Detect which cell encompasses the target text, then output its [X, Y] center coordinate. 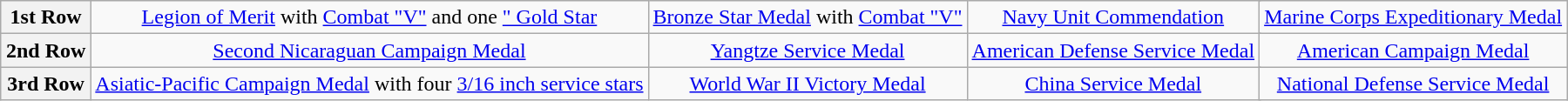
Bronze Star Medal with Combat "V" [808, 17]
1st Row [45, 17]
National Defense Service Medal [1413, 84]
Second Nicaraguan Campaign Medal [369, 50]
3rd Row [45, 84]
Legion of Merit with Combat "V" and one " Gold Star [369, 17]
World War II Victory Medal [808, 84]
Navy Unit Commendation [1113, 17]
Asiatic-Pacific Campaign Medal with four 3/16 inch service stars [369, 84]
2nd Row [45, 50]
American Defense Service Medal [1113, 50]
American Campaign Medal [1413, 50]
China Service Medal [1113, 84]
Yangtze Service Medal [808, 50]
Marine Corps Expeditionary Medal [1413, 17]
